Extract the (x, y) coordinate from the center of the cell holding the provided text.  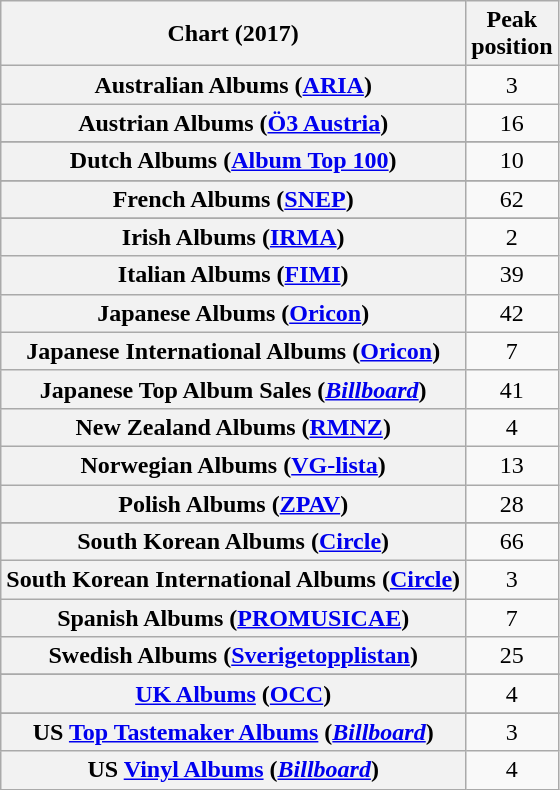
Australian Albums (ARIA) (234, 85)
25 (512, 656)
42 (512, 313)
New Zealand Albums (RMNZ) (234, 427)
28 (512, 503)
Italian Albums (FIMI) (234, 275)
66 (512, 542)
Dutch Albums (Album Top 100) (234, 161)
Chart (2017) (234, 34)
Norwegian Albums (VG-lista) (234, 465)
US Top Tastemaker Albums (Billboard) (234, 732)
62 (512, 199)
Polish Albums (ZPAV) (234, 503)
2 (512, 237)
South Korean International Albums (Circle) (234, 580)
Spanish Albums (PROMUSICAE) (234, 618)
US Vinyl Albums (Billboard) (234, 770)
Japanese International Albums (Oricon) (234, 351)
Austrian Albums (Ö3 Austria) (234, 123)
Swedish Albums (Sverigetopplistan) (234, 656)
41 (512, 389)
39 (512, 275)
South Korean Albums (Circle) (234, 542)
Japanese Albums (Oricon) (234, 313)
Irish Albums (IRMA) (234, 237)
10 (512, 161)
Peak position (512, 34)
13 (512, 465)
16 (512, 123)
Japanese Top Album Sales (Billboard) (234, 389)
UK Albums (OCC) (234, 694)
French Albums (SNEP) (234, 199)
